Capture the cell that displays the provided text and extract its [x, y] central coordinate. 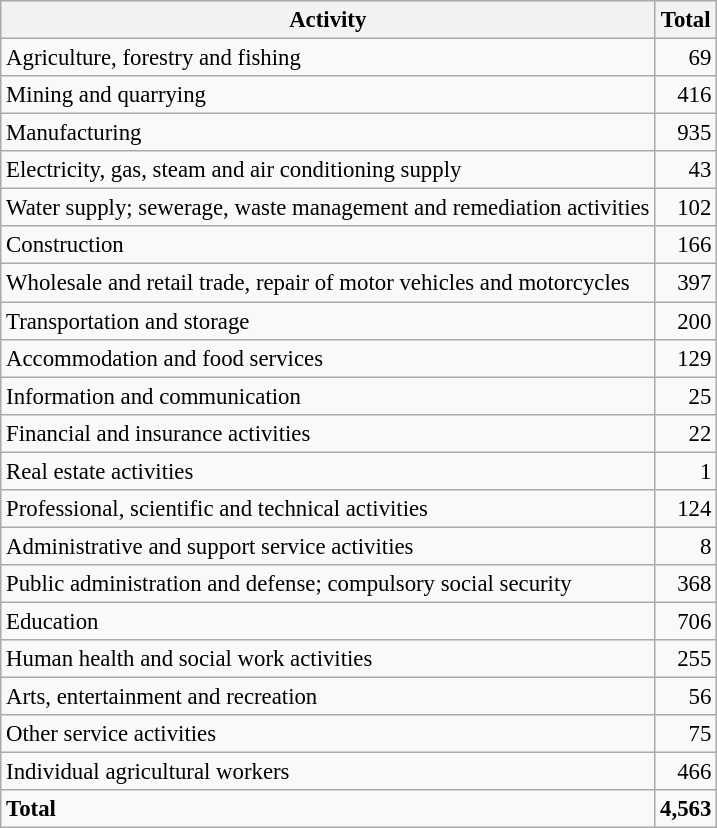
Human health and social work activities [328, 659]
Administrative and support service activities [328, 546]
69 [686, 58]
416 [686, 95]
Electricity, gas, steam and air conditioning supply [328, 170]
Construction [328, 245]
Arts, entertainment and recreation [328, 697]
8 [686, 546]
Information and communication [328, 396]
102 [686, 208]
200 [686, 321]
Accommodation and food services [328, 358]
Individual agricultural workers [328, 772]
Financial and insurance activities [328, 433]
4,563 [686, 809]
397 [686, 283]
Activity [328, 20]
368 [686, 584]
Public administration and defense; compulsory social security [328, 584]
935 [686, 133]
1 [686, 471]
43 [686, 170]
22 [686, 433]
Real estate activities [328, 471]
124 [686, 509]
Other service activities [328, 734]
255 [686, 659]
25 [686, 396]
Transportation and storage [328, 321]
Agriculture, forestry and fishing [328, 58]
129 [686, 358]
466 [686, 772]
706 [686, 621]
75 [686, 734]
166 [686, 245]
Manufacturing [328, 133]
Mining and quarrying [328, 95]
Education [328, 621]
Professional, scientific and technical activities [328, 509]
Wholesale and retail trade, repair of motor vehicles and motorcycles [328, 283]
Water supply; sewerage, waste management and remediation activities [328, 208]
56 [686, 697]
